Determine the [X, Y] coordinate at the center of the cell enclosing the given text.  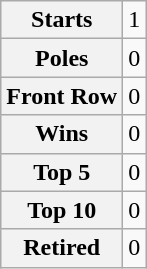
1 [134, 20]
Retired [62, 248]
Wins [62, 134]
Starts [62, 20]
Poles [62, 58]
Top 5 [62, 172]
Top 10 [62, 210]
Front Row [62, 96]
